Extract the (x, y) coordinate from the center of the cell holding the provided text.  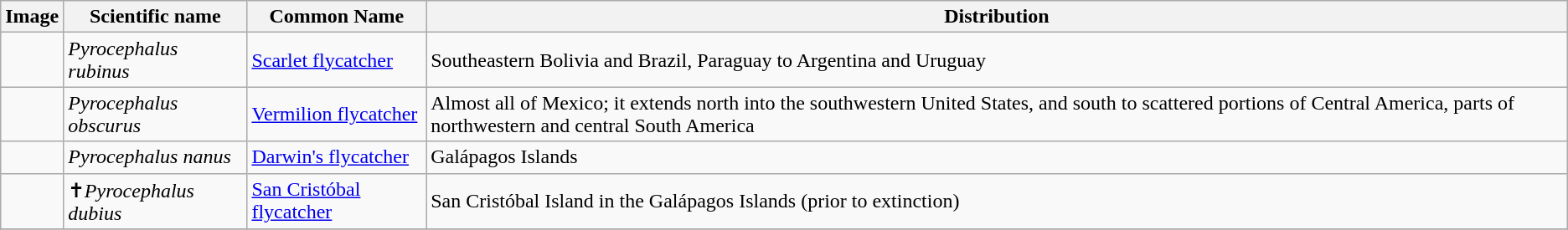
Vermilion flycatcher (337, 114)
Common Name (337, 17)
San Cristóbal flycatcher (337, 201)
Darwin's flycatcher (337, 157)
Pyrocephalus rubinus (156, 60)
Southeastern Bolivia and Brazil, Paraguay to Argentina and Uruguay (997, 60)
Galápagos Islands (997, 157)
Image (32, 17)
Pyrocephalus nanus (156, 157)
✝Pyrocephalus dubius (156, 201)
Scarlet flycatcher (337, 60)
Scientific name (156, 17)
Pyrocephalus obscurus (156, 114)
San Cristóbal Island in the Galápagos Islands (prior to extinction) (997, 201)
Distribution (997, 17)
